Extract the (X, Y) coordinate from the center of the cell holding the provided text.  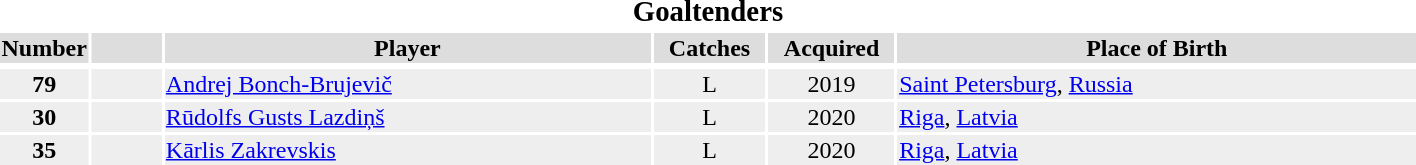
Saint Petersburg, Russia (1157, 84)
Catches (709, 48)
Kārlis Zakrevskis (407, 150)
79 (44, 84)
30 (44, 117)
2019 (832, 84)
Rūdolfs Gusts Lazdiņš (407, 117)
Andrej Bonch-Brujevič (407, 84)
Number (44, 48)
Player (407, 48)
Place of Birth (1157, 48)
Acquired (832, 48)
35 (44, 150)
